Find where the given text appears and provide that cell's center as [x, y] coordinate. 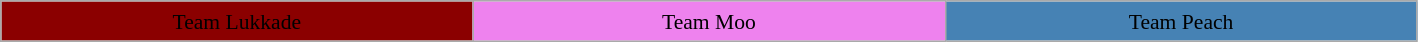
Team Peach [1181, 21]
Team Lukkade [237, 21]
Team Moo [709, 21]
